Return the [x, y] coordinate for the center point of the cell that contains the specified text.  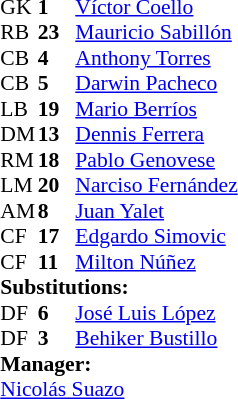
Manager: [118, 364]
Darwin Pacheco [156, 83]
13 [57, 135]
3 [57, 339]
LM [19, 185]
LB [19, 109]
Mauricio Sabillón [156, 33]
Anthony Torres [156, 58]
20 [57, 185]
Milton Núñez [156, 262]
6 [57, 313]
Dennis Ferrera [156, 135]
Mario Berríos [156, 109]
19 [57, 109]
RM [19, 160]
8 [57, 211]
AM [19, 211]
Edgardo Simovic [156, 237]
Juan Yalet [156, 211]
Behiker Bustillo [156, 339]
RB [19, 33]
DM [19, 135]
11 [57, 262]
17 [57, 237]
18 [57, 160]
5 [57, 83]
4 [57, 58]
Pablo Genovese [156, 160]
Substitutions: [118, 287]
23 [57, 33]
José Luis López [156, 313]
Narciso Fernández [156, 185]
